Capture the cell that displays the provided text and extract its [X, Y] central coordinate. 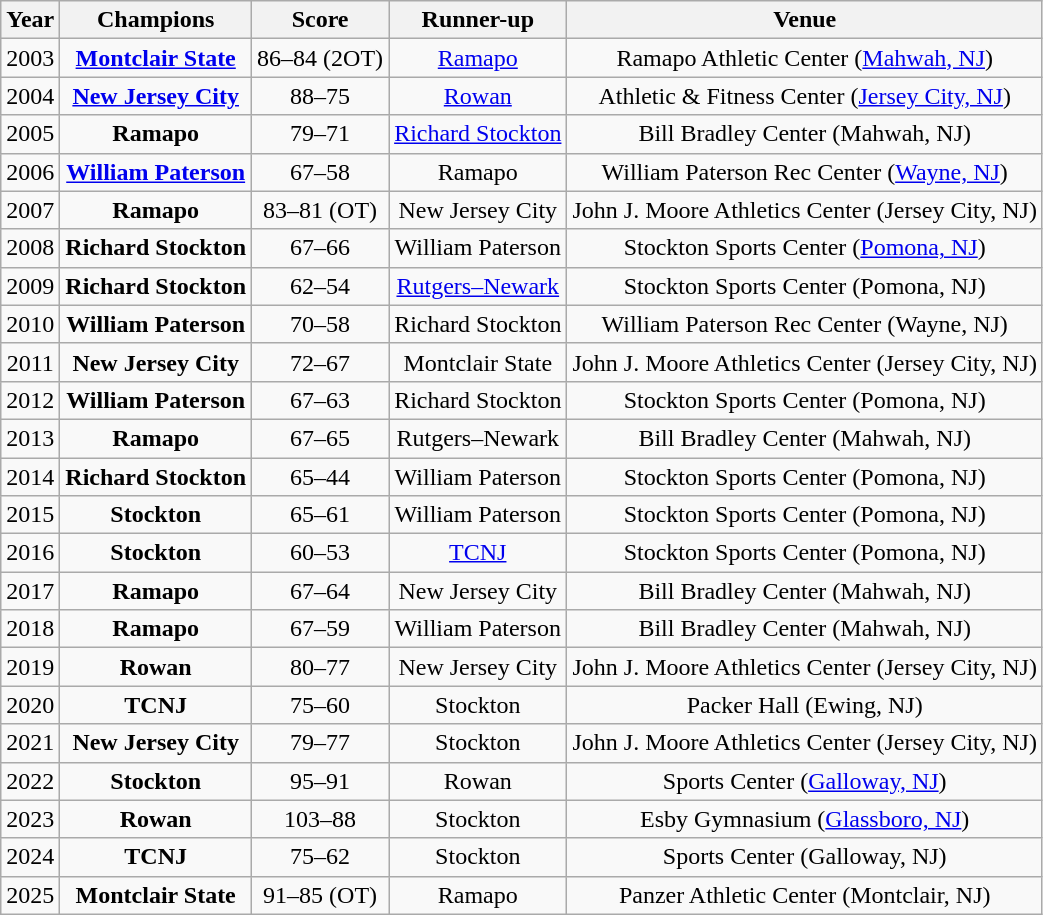
2018 [30, 629]
Panzer Athletic Center (Montclair, NJ) [804, 895]
79–77 [320, 743]
62–54 [320, 286]
67–65 [320, 438]
2017 [30, 591]
103–88 [320, 819]
2003 [30, 58]
67–59 [320, 629]
2004 [30, 96]
Venue [804, 20]
75–62 [320, 857]
2023 [30, 819]
88–75 [320, 96]
2022 [30, 781]
2010 [30, 324]
2016 [30, 553]
2014 [30, 477]
Athletic & Fitness Center (Jersey City, NJ) [804, 96]
65–61 [320, 515]
2008 [30, 248]
2025 [30, 895]
Packer Hall (Ewing, NJ) [804, 705]
2020 [30, 705]
80–77 [320, 667]
70–58 [320, 324]
2011 [30, 362]
67–63 [320, 400]
65–44 [320, 477]
91–85 (OT) [320, 895]
2007 [30, 210]
2012 [30, 400]
Champions [156, 20]
Score [320, 20]
2019 [30, 667]
2013 [30, 438]
79–71 [320, 134]
2006 [30, 172]
67–64 [320, 591]
67–66 [320, 248]
75–60 [320, 705]
67–58 [320, 172]
Runner-up [478, 20]
2009 [30, 286]
2021 [30, 743]
95–91 [320, 781]
60–53 [320, 553]
Year [30, 20]
72–67 [320, 362]
Ramapo Athletic Center (Mahwah, NJ) [804, 58]
2015 [30, 515]
2024 [30, 857]
83–81 (OT) [320, 210]
86–84 (2OT) [320, 58]
2005 [30, 134]
Esby Gymnasium (Glassboro, NJ) [804, 819]
